Return [x, y] of the center of cell containing provided text 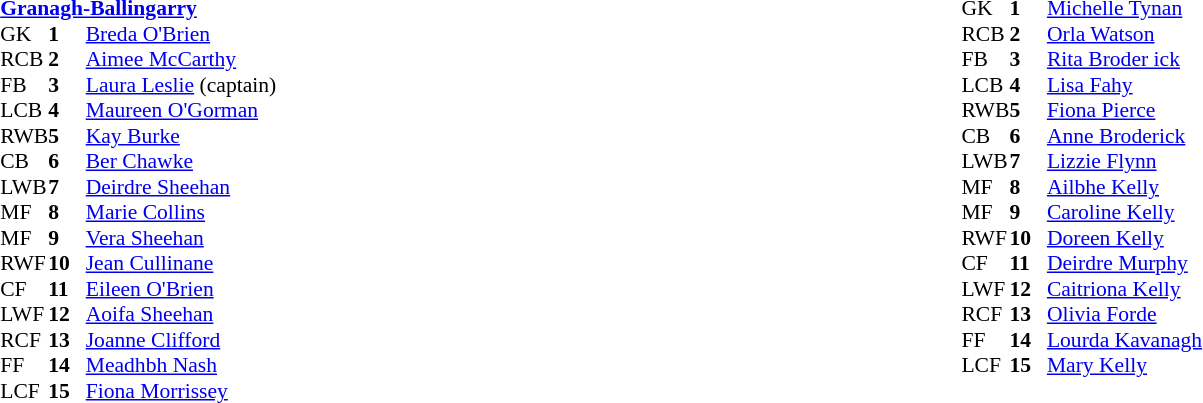
Deirdre Murphy [1124, 263]
Doreen Kelly [1124, 238]
1 [67, 34]
Kay Burke [182, 136]
Caitriona Kelly [1124, 289]
Joanne Clifford [182, 340]
LCF [985, 365]
Laura Leslie (captain) [182, 85]
Anne Broderick [1124, 136]
Lizzie Flynn [1124, 161]
Ailbhe Kelly [1124, 187]
Orla Watson [1124, 34]
Mary Kelly [1124, 365]
Aoifa Sheehan [182, 315]
Breda O'Brien [182, 34]
Maureen O'Gorman [182, 111]
Rita Broder ick [1124, 59]
Lisa Fahy [1124, 85]
Olivia Forde [1124, 315]
GK [24, 34]
Jean Cullinane [182, 263]
Lourda Kavanagh [1124, 340]
15 [1028, 365]
Deirdre Sheehan [182, 187]
Vera Sheehan [182, 238]
Aimee McCarthy [182, 59]
Fiona Pierce [1124, 111]
Meadhbh Nash [182, 365]
Ber Chawke [182, 161]
Marie Collins [182, 213]
Caroline Kelly [1124, 213]
Eileen O'Brien [182, 289]
